Find where the given text appears and provide that cell's center as [x, y] coordinate. 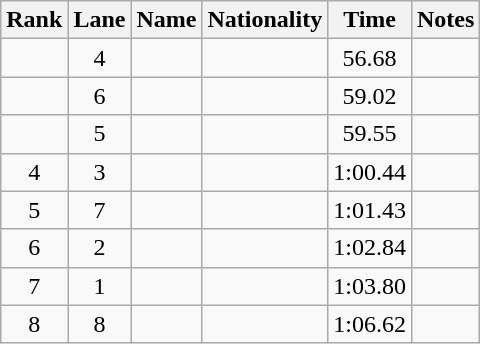
59.02 [370, 96]
Time [370, 20]
1:03.80 [370, 286]
1:06.62 [370, 324]
1:00.44 [370, 172]
1:01.43 [370, 210]
2 [100, 248]
Rank [34, 20]
Name [166, 20]
59.55 [370, 134]
56.68 [370, 58]
3 [100, 172]
1 [100, 286]
Nationality [265, 20]
Notes [445, 20]
1:02.84 [370, 248]
Lane [100, 20]
